Extract the (x, y) coordinate from the center of the cell holding the provided text.  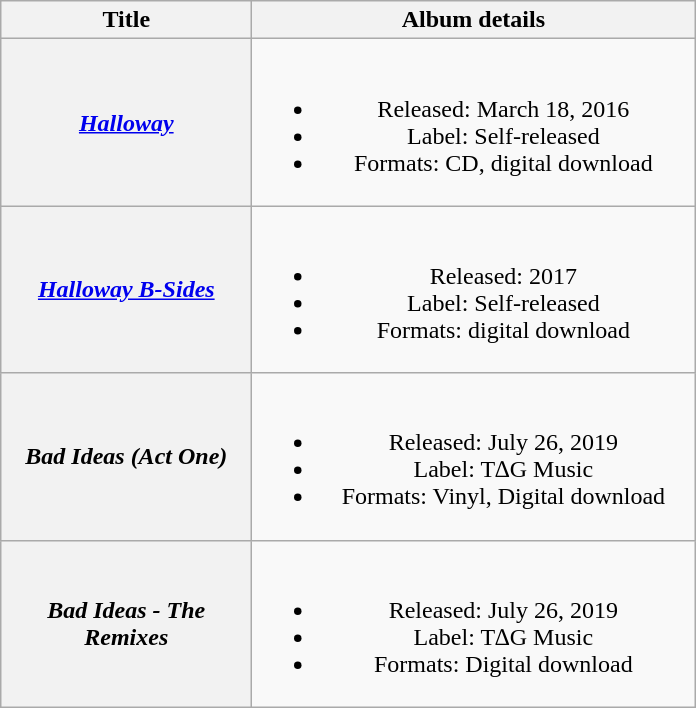
Released: 2017Label: Self-releasedFormats: digital download (474, 290)
Bad Ideas - The Remixes (126, 624)
Halloway (126, 122)
Title (126, 20)
Album details (474, 20)
Released: March 18, 2016Label: Self-releasedFormats: CD, digital download (474, 122)
Released: July 26, 2019Label: T∆G MusicFormats: Vinyl, Digital download (474, 456)
Released: July 26, 2019Label: T∆G MusicFormats: Digital download (474, 624)
Bad Ideas (Act One) (126, 456)
Halloway B-Sides (126, 290)
